Provide the [x, y] coordinate of the cell's center where the given text is located.  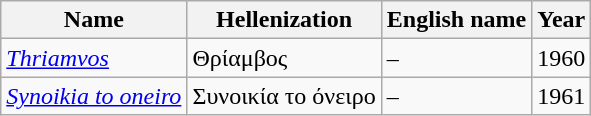
1961 [562, 96]
English name [456, 20]
Hellenization [284, 20]
Name [94, 20]
Συνοικία το όνειρο [284, 96]
Thriamvos [94, 58]
1960 [562, 58]
Synoikia to oneiro [94, 96]
Year [562, 20]
Θρίαμβος [284, 58]
